Extract the (x, y) coordinate from the center of the cell holding the provided text.  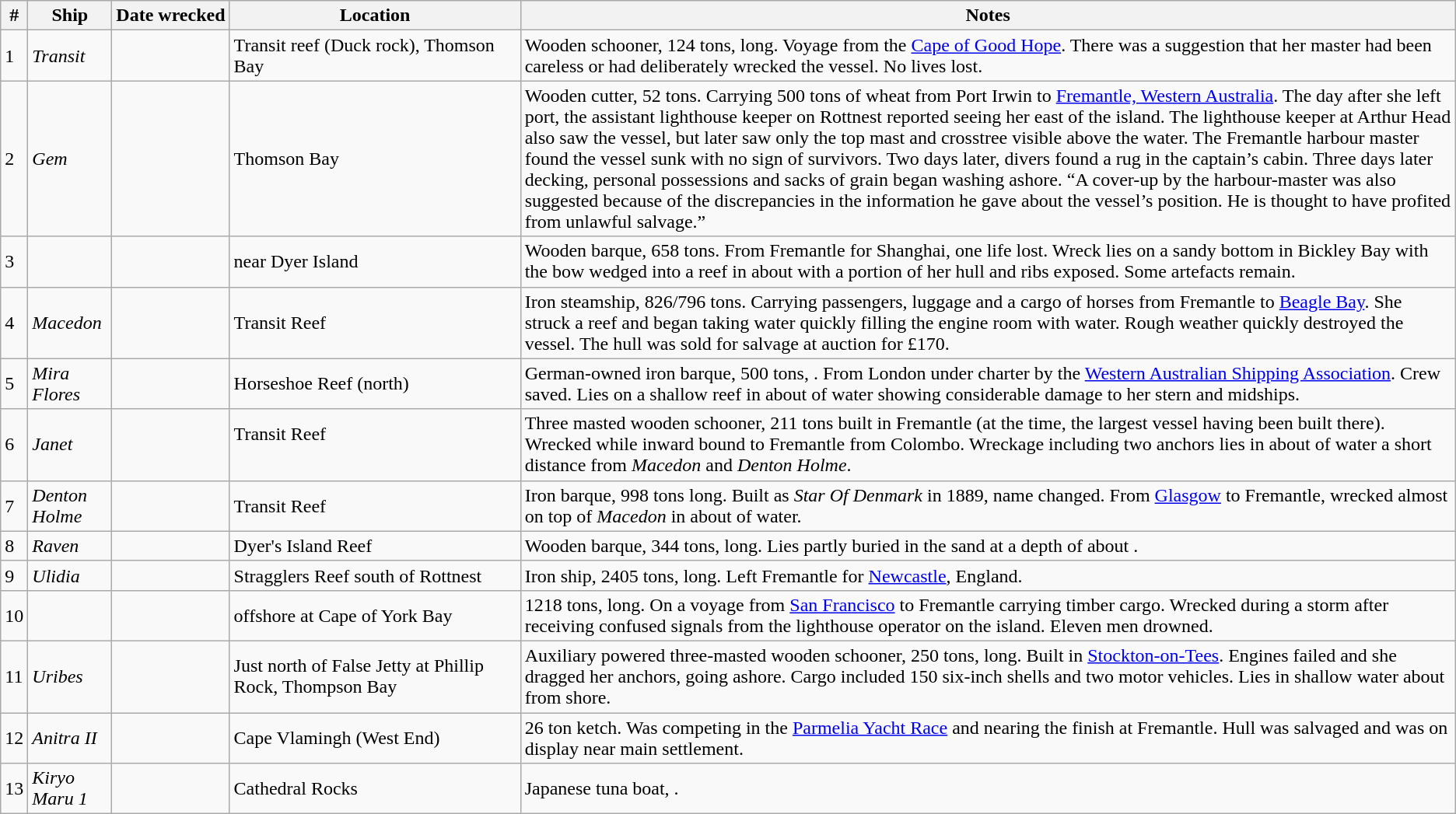
3 (14, 261)
5 (14, 384)
Dyer's Island Reef (375, 546)
Iron ship, 2405 tons, long. Left Fremantle for Newcastle, England. (988, 575)
Wooden barque, 344 tons, long. Lies partly buried in the sand at a depth of about . (988, 546)
Notes (988, 16)
8 (14, 546)
9 (14, 575)
Ulidia (70, 575)
2 (14, 159)
Cathedral Rocks (375, 788)
offshore at Cape of York Bay (375, 616)
7 (14, 505)
Transit (70, 56)
Stragglers Reef south of Rottnest (375, 575)
10 (14, 616)
Date wrecked (171, 16)
Macedon (70, 323)
6 (14, 445)
Denton Holme (70, 505)
12 (14, 737)
Just north of False Jetty at Phillip Rock, Thompson Bay (375, 676)
11 (14, 676)
Kiryo Maru 1 (70, 788)
Ship (70, 16)
Anitra II (70, 737)
Gem (70, 159)
Cape Vlamingh (West End) (375, 737)
13 (14, 788)
Raven (70, 546)
Japanese tuna boat, . (988, 788)
Janet (70, 445)
Transit reef (Duck rock), Thomson Bay (375, 56)
4 (14, 323)
# (14, 16)
Thomson Bay (375, 159)
Uribes (70, 676)
Horseshoe Reef (north) (375, 384)
near Dyer Island (375, 261)
1 (14, 56)
Location (375, 16)
Mira Flores (70, 384)
